Output the (x, y) coordinate of the center of the cell containing the given text.  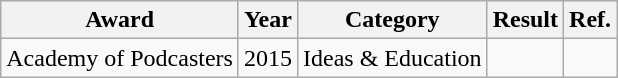
Ref. (590, 20)
Year (268, 20)
Result (525, 20)
Category (392, 20)
Ideas & Education (392, 58)
Academy of Podcasters (120, 58)
Award (120, 20)
2015 (268, 58)
